Output the (x, y) coordinate of the center of the cell containing the given text.  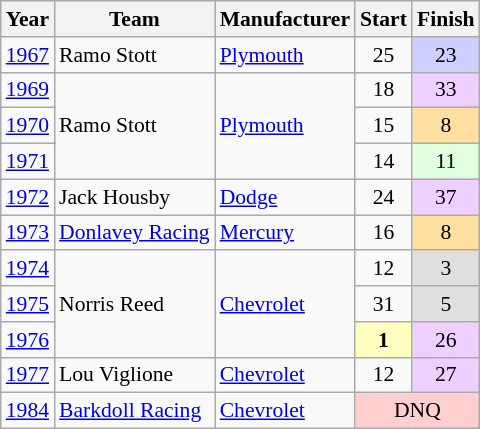
15 (384, 126)
1967 (28, 55)
Manufacturer (285, 19)
1969 (28, 90)
11 (446, 162)
Mercury (285, 233)
Barkdoll Racing (134, 411)
1972 (28, 197)
1973 (28, 233)
3 (446, 269)
Dodge (285, 197)
Year (28, 19)
Start (384, 19)
Lou Viglione (134, 375)
26 (446, 340)
5 (446, 304)
37 (446, 197)
1970 (28, 126)
14 (384, 162)
18 (384, 90)
Finish (446, 19)
1974 (28, 269)
Jack Housby (134, 197)
23 (446, 55)
Donlavey Racing (134, 233)
1977 (28, 375)
24 (384, 197)
Team (134, 19)
1984 (28, 411)
25 (384, 55)
1 (384, 340)
DNQ (418, 411)
27 (446, 375)
1976 (28, 340)
16 (384, 233)
31 (384, 304)
Norris Reed (134, 304)
33 (446, 90)
1971 (28, 162)
1975 (28, 304)
